Output the (X, Y) coordinate of the center of the cell containing the given text.  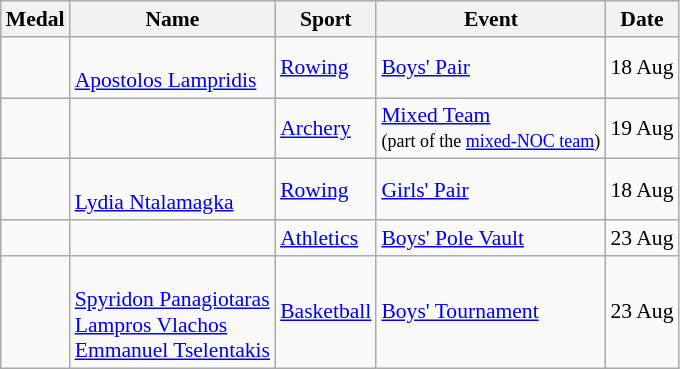
Apostolos Lampridis (172, 68)
Basketball (326, 312)
Medal (36, 19)
19 Aug (642, 128)
Lydia Ntalamagka (172, 190)
Girls' Pair (490, 190)
Archery (326, 128)
Date (642, 19)
Athletics (326, 238)
Event (490, 19)
Boys' Tournament (490, 312)
Boys' Pole Vault (490, 238)
Sport (326, 19)
Mixed Team(part of the mixed-NOC team) (490, 128)
Spyridon PanagiotarasLampros VlachosEmmanuel Tselentakis (172, 312)
Boys' Pair (490, 68)
Name (172, 19)
